Return the [x, y] coordinate for the center point of the cell that contains the specified text.  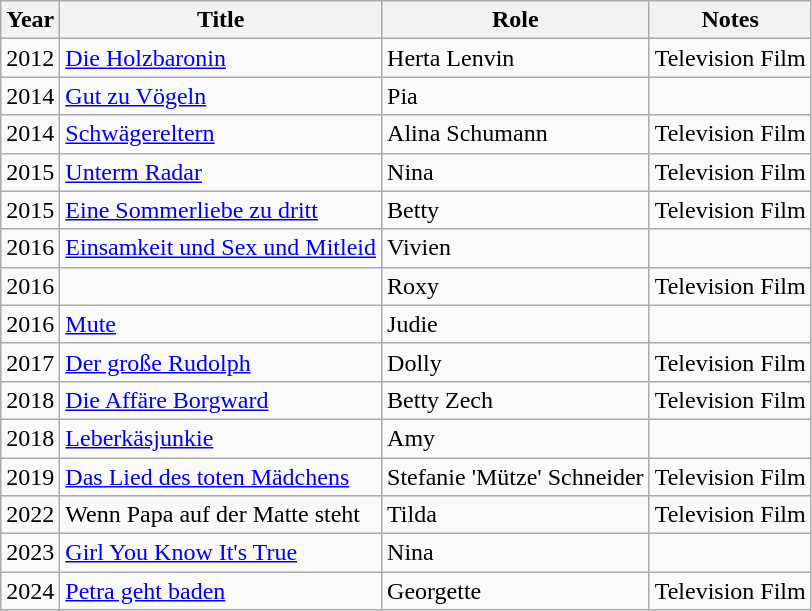
Year [30, 20]
Tilda [516, 515]
Pia [516, 96]
2017 [30, 362]
Wenn Papa auf der Matte steht [221, 515]
Eine Sommerliebe zu dritt [221, 210]
Unterm Radar [221, 172]
Schwägereltern [221, 134]
Dolly [516, 362]
Alina Schumann [516, 134]
Georgette [516, 591]
Betty [516, 210]
Title [221, 20]
Betty Zech [516, 400]
Mute [221, 324]
2023 [30, 553]
Stefanie 'Mütze' Schneider [516, 477]
Die Affäre Borgward [221, 400]
Die Holzbaronin [221, 58]
Notes [730, 20]
Einsamkeit und Sex und Mitleid [221, 248]
Das Lied des toten Mädchens [221, 477]
Roxy [516, 286]
2019 [30, 477]
2022 [30, 515]
Girl You Know It's True [221, 553]
2012 [30, 58]
2024 [30, 591]
Petra geht baden [221, 591]
Role [516, 20]
Gut zu Vögeln [221, 96]
Judie [516, 324]
Vivien [516, 248]
Der große Rudolph [221, 362]
Leberkäsjunkie [221, 438]
Herta Lenvin [516, 58]
Amy [516, 438]
